Return the [x, y] coordinate for the center point of the cell that contains the specified text.  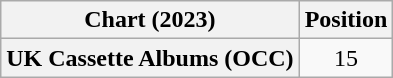
UK Cassette Albums (OCC) [150, 58]
Position [346, 20]
Chart (2023) [150, 20]
15 [346, 58]
